From the cell containing the given text, extract its center point as (X, Y) coordinate. 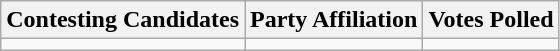
Contesting Candidates (123, 20)
Votes Polled (491, 20)
Party Affiliation (334, 20)
